Extract the [x, y] coordinate from the center of the cell holding the provided text.  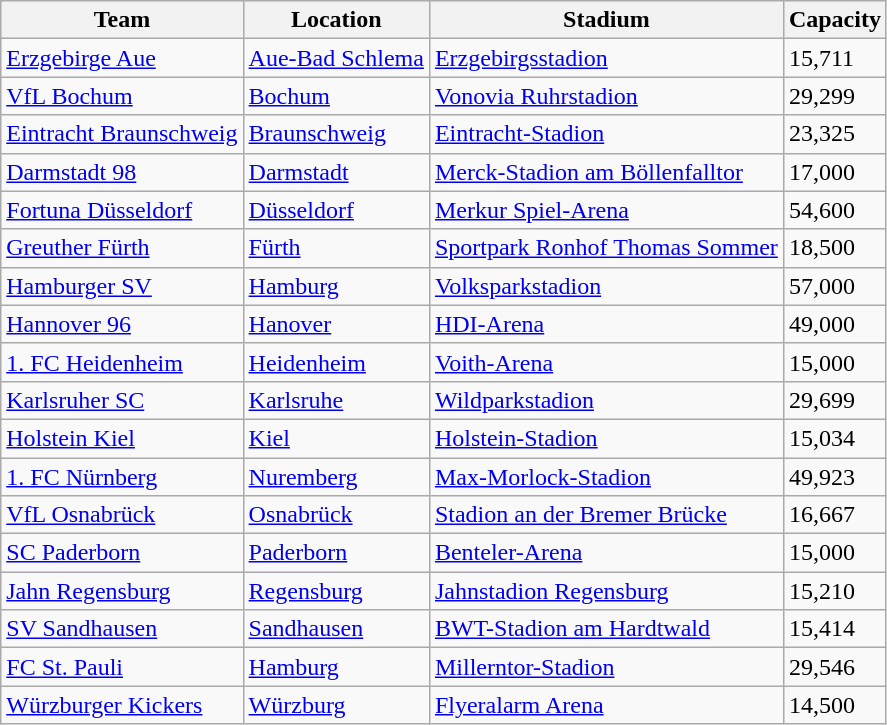
Vonovia Ruhrstadion [606, 96]
Holstein-Stadion [606, 438]
Voith-Arena [606, 362]
Paderborn [336, 553]
Eintracht-Stadion [606, 134]
SV Sandhausen [122, 629]
Stadion an der Bremer Brücke [606, 515]
14,500 [834, 705]
VfL Bochum [122, 96]
Capacity [834, 20]
Fortuna Düsseldorf [122, 210]
15,210 [834, 591]
29,299 [834, 96]
Fürth [336, 248]
Jahn Regensburg [122, 591]
Erzgebirgsstadion [606, 58]
Karlsruher SC [122, 400]
Benteler-Arena [606, 553]
Hamburger SV [122, 286]
Max-Morlock-Stadion [606, 477]
15,711 [834, 58]
23,325 [834, 134]
Team [122, 20]
Sandhausen [336, 629]
16,667 [834, 515]
Regensburg [336, 591]
Darmstadt [336, 172]
Merkur Spiel-Arena [606, 210]
1. FC Nürnberg [122, 477]
Sportpark Ronhof Thomas Sommer [606, 248]
BWT-Stadion am Hardtwald [606, 629]
Heidenheim [336, 362]
Bochum [336, 96]
FC St. Pauli [122, 667]
Osnabrück [336, 515]
29,699 [834, 400]
Merck-Stadion am Böllenfalltor [606, 172]
Stadium [606, 20]
Darmstadt 98 [122, 172]
Kiel [336, 438]
Aue-Bad Schlema [336, 58]
Volksparkstadion [606, 286]
Holstein Kiel [122, 438]
29,546 [834, 667]
Hanover [336, 324]
Karlsruhe [336, 400]
15,414 [834, 629]
Greuther Fürth [122, 248]
Location [336, 20]
Flyeralarm Arena [606, 705]
Erzgebirge Aue [122, 58]
49,000 [834, 324]
Hannover 96 [122, 324]
Nuremberg [336, 477]
15,034 [834, 438]
Braunschweig [336, 134]
Wildparkstadion [606, 400]
18,500 [834, 248]
Eintracht Braunschweig [122, 134]
Düsseldorf [336, 210]
Würzburger Kickers [122, 705]
VfL Osnabrück [122, 515]
Millerntor-Stadion [606, 667]
54,600 [834, 210]
Würzburg [336, 705]
HDI-Arena [606, 324]
SC Paderborn [122, 553]
49,923 [834, 477]
1. FC Heidenheim [122, 362]
Jahnstadion Regensburg [606, 591]
57,000 [834, 286]
17,000 [834, 172]
